Extract the [x, y] coordinate from the center of the cell holding the provided text.  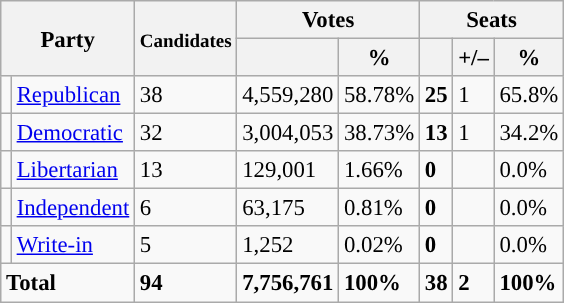
2 [474, 283]
63,175 [288, 208]
94 [186, 283]
3,004,053 [288, 133]
Democratic [72, 133]
Votes [328, 20]
Party [68, 38]
65.8% [528, 95]
Write-in [72, 245]
Republican [72, 95]
58.78% [380, 95]
+/– [474, 58]
129,001 [288, 170]
Total [68, 283]
1.66% [380, 170]
0.81% [380, 208]
4,559,280 [288, 95]
25 [436, 95]
6 [186, 208]
Seats [491, 20]
7,756,761 [288, 283]
Libertarian [72, 170]
Candidates [186, 38]
38.73% [380, 133]
0.02% [380, 245]
34.2% [528, 133]
1,252 [288, 245]
5 [186, 245]
32 [186, 133]
Independent [72, 208]
